Locate the cell with the specified text and output its (x, y) center coordinate. 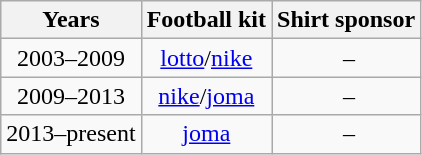
joma (206, 134)
Football kit (206, 20)
lotto/nike (206, 58)
nike/joma (206, 96)
2003–2009 (71, 58)
Years (71, 20)
Shirt sponsor (346, 20)
2013–present (71, 134)
2009–2013 (71, 96)
